From the cell containing the given text, extract its center point as [X, Y] coordinate. 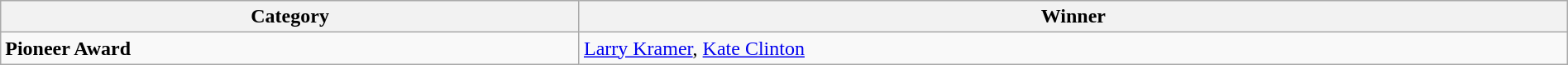
Category [290, 17]
Pioneer Award [290, 48]
Winner [1073, 17]
Larry Kramer, Kate Clinton [1073, 48]
